Search for the cell housing the specified text and yield its (x, y) center coordinate. 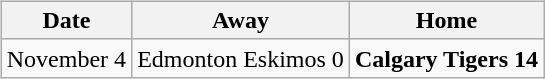
Home (446, 20)
November 4 (66, 58)
Edmonton Eskimos 0 (241, 58)
Date (66, 20)
Calgary Tigers 14 (446, 58)
Away (241, 20)
